Output the [X, Y] coordinate of the center of the cell containing the given text.  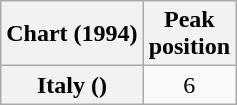
Chart (1994) [72, 34]
Italy () [72, 85]
Peakposition [189, 34]
6 [189, 85]
